Locate the cell with the specified text and output its [X, Y] center coordinate. 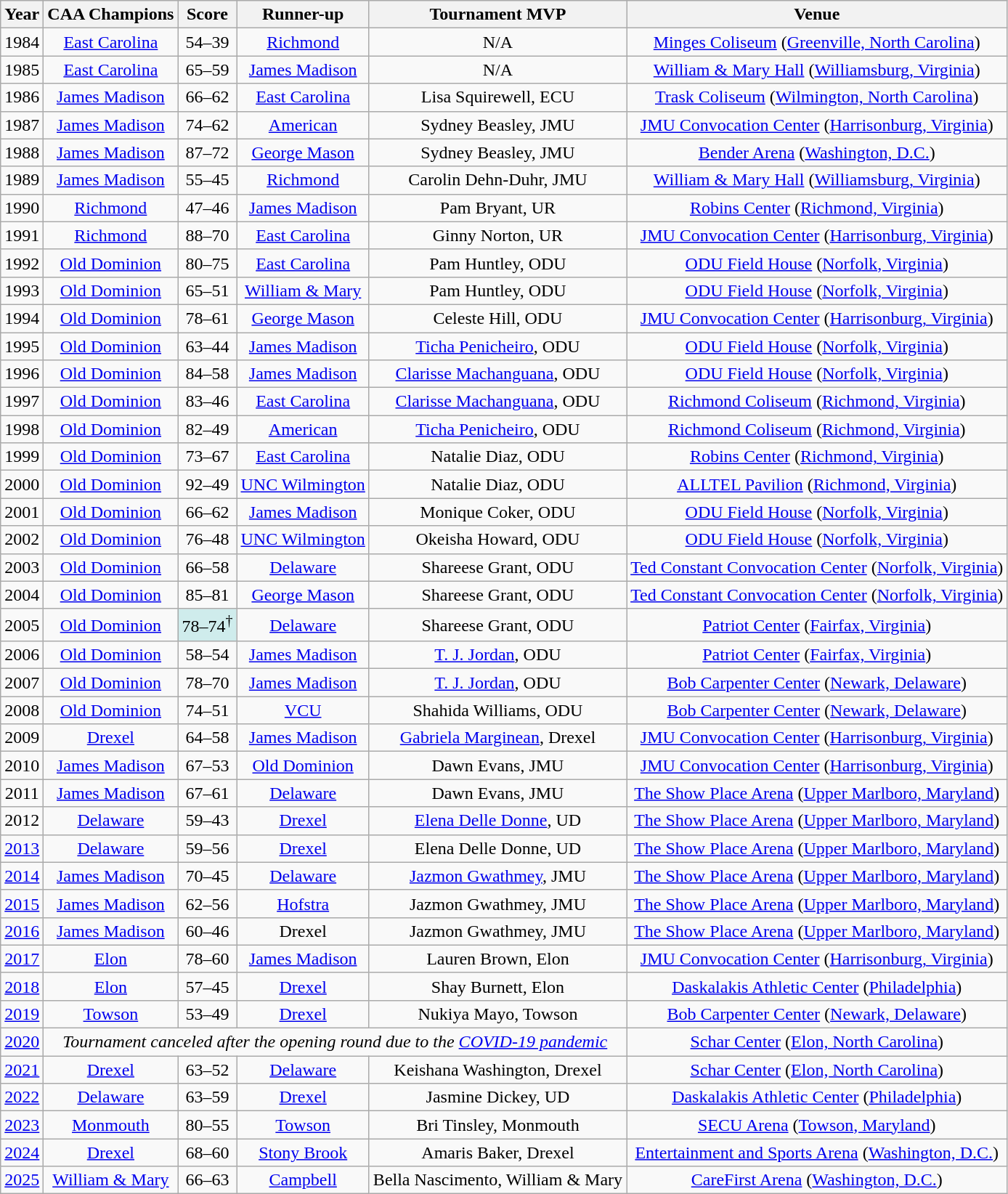
2022 [22, 1097]
1985 [22, 70]
2009 [22, 738]
66–63 [208, 1180]
Gabriela Marginean, Drexel [497, 738]
CareFirst Arena (Washington, D.C.) [817, 1180]
Monmouth [110, 1125]
Lauren Brown, Elon [497, 959]
CAA Champions [110, 15]
2007 [22, 683]
2018 [22, 986]
Carolin Dehn-Duhr, JMU [497, 180]
Hofstra [303, 903]
Bella Nascimento, William & Mary [497, 1180]
2001 [22, 512]
Keishana Washington, Drexel [497, 1070]
62–56 [208, 903]
64–58 [208, 738]
2000 [22, 484]
1992 [22, 263]
Monique Coker, ODU [497, 512]
78–70 [208, 683]
1984 [22, 42]
1995 [22, 346]
47–46 [208, 208]
Campbell [303, 1180]
88–70 [208, 235]
Bender Arena (Washington, D.C.) [817, 153]
Okeisha Howard, ODU [497, 540]
65–59 [208, 70]
Lisa Squirewell, ECU [497, 97]
Score [208, 15]
Stony Brook [303, 1153]
2024 [22, 1153]
2010 [22, 765]
1987 [22, 125]
68–60 [208, 1153]
1991 [22, 235]
2011 [22, 793]
2021 [22, 1070]
85–81 [208, 595]
84–58 [208, 374]
87–72 [208, 153]
Nukiya Mayo, Towson [497, 1014]
1990 [22, 208]
Jasmine Dickey, UD [497, 1097]
55–45 [208, 180]
92–49 [208, 484]
Trask Coliseum (Wilmington, North Carolina) [817, 97]
63–52 [208, 1070]
2014 [22, 876]
Pam Bryant, UR [497, 208]
Year [22, 15]
66–58 [208, 567]
83–46 [208, 402]
78–74† [208, 625]
Tournament MVP [497, 15]
67–53 [208, 765]
2003 [22, 567]
2005 [22, 625]
1994 [22, 318]
80–75 [208, 263]
2006 [22, 655]
1996 [22, 374]
2004 [22, 595]
63–59 [208, 1097]
70–45 [208, 876]
2015 [22, 903]
57–45 [208, 986]
Bri Tinsley, Monmouth [497, 1125]
Minges Coliseum (Greenville, North Carolina) [817, 42]
Shahida Williams, ODU [497, 710]
2019 [22, 1014]
2016 [22, 931]
59–56 [208, 848]
1986 [22, 97]
82–49 [208, 429]
Runner-up [303, 15]
1997 [22, 402]
Tournament canceled after the opening round due to the COVID-19 pandemic [336, 1042]
SECU Arena (Towson, Maryland) [817, 1125]
2002 [22, 540]
78–60 [208, 959]
Amaris Baker, Drexel [497, 1153]
Ginny Norton, UR [497, 235]
1993 [22, 291]
63–44 [208, 346]
Venue [817, 15]
1998 [22, 429]
Entertainment and Sports Arena (Washington, D.C.) [817, 1153]
2025 [22, 1180]
74–51 [208, 710]
80–55 [208, 1125]
54–39 [208, 42]
76–48 [208, 540]
59–43 [208, 821]
78–61 [208, 318]
2023 [22, 1125]
60–46 [208, 931]
Celeste Hill, ODU [497, 318]
VCU [303, 710]
ALLTEL Pavilion (Richmond, Virginia) [817, 484]
67–61 [208, 793]
1988 [22, 153]
73–67 [208, 457]
1989 [22, 180]
2012 [22, 821]
74–62 [208, 125]
58–54 [208, 655]
Shay Burnett, Elon [497, 986]
1999 [22, 457]
2008 [22, 710]
2017 [22, 959]
2020 [22, 1042]
65–51 [208, 291]
2013 [22, 848]
53–49 [208, 1014]
